From the cell containing the given text, extract its center point as [x, y] coordinate. 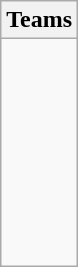
Teams [40, 20]
